Output the [x, y] coordinate of the center of the cell containing the given text.  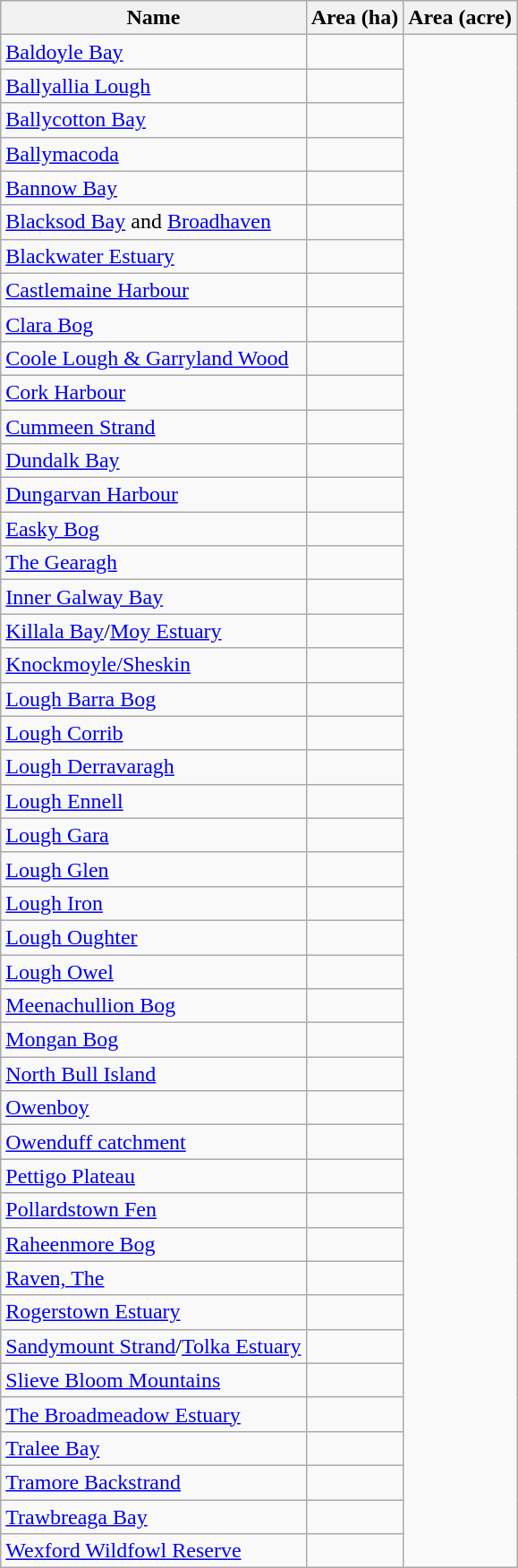
The Gearagh [154, 563]
Area (acre) [460, 18]
Wexford Wildfowl Reserve [154, 1551]
Pollardstown Fen [154, 1210]
Tralee Bay [154, 1448]
Lough Corrib [154, 733]
Castlemaine Harbour [154, 290]
Raven, The [154, 1278]
Easky Bog [154, 529]
Blackwater Estuary [154, 256]
Bannow Bay [154, 188]
Raheenmore Bog [154, 1244]
Area (ha) [354, 18]
Clara Bog [154, 324]
Knockmoyle/Sheskin [154, 665]
Name [154, 18]
Mongan Bog [154, 1040]
Ballyallia Lough [154, 86]
Killala Bay/Moy Estuary [154, 631]
Sandymount Strand/Tolka Estuary [154, 1346]
Cork Harbour [154, 392]
Lough Barra Bog [154, 699]
Ballymacoda [154, 154]
Lough Ennell [154, 801]
Trawbreaga Bay [154, 1517]
Slieve Bloom Mountains [154, 1380]
The Broadmeadow Estuary [154, 1414]
Meenachullion Bog [154, 1006]
Lough Oughter [154, 937]
Rogerstown Estuary [154, 1312]
Lough Gara [154, 835]
Ballycotton Bay [154, 120]
Lough Owel [154, 971]
Lough Glen [154, 869]
Baldoyle Bay [154, 52]
Tramore Backstrand [154, 1482]
Coole Lough & Garryland Wood [154, 358]
Owenduff catchment [154, 1142]
Cummeen Strand [154, 427]
Lough Derravaragh [154, 767]
Lough Iron [154, 903]
Pettigo Plateau [154, 1176]
Dundalk Bay [154, 461]
Inner Galway Bay [154, 597]
Dungarvan Harbour [154, 495]
Owenboy [154, 1108]
Blacksod Bay and Broadhaven [154, 222]
North Bull Island [154, 1074]
